Pinpoint the cell where the given text exists, returning its (x, y) midpoint coordinate. 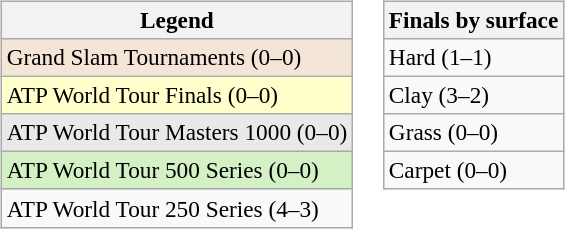
ATP World Tour 250 Series (4–3) (176, 208)
Hard (1–1) (473, 57)
Legend (176, 20)
Grand Slam Tournaments (0–0) (176, 57)
Grass (0–0) (473, 133)
ATP World Tour Masters 1000 (0–0) (176, 133)
Finals by surface (473, 20)
ATP World Tour 500 Series (0–0) (176, 171)
ATP World Tour Finals (0–0) (176, 95)
Clay (3–2) (473, 95)
Carpet (0–0) (473, 171)
